From the cell containing the given text, extract its center point as (x, y) coordinate. 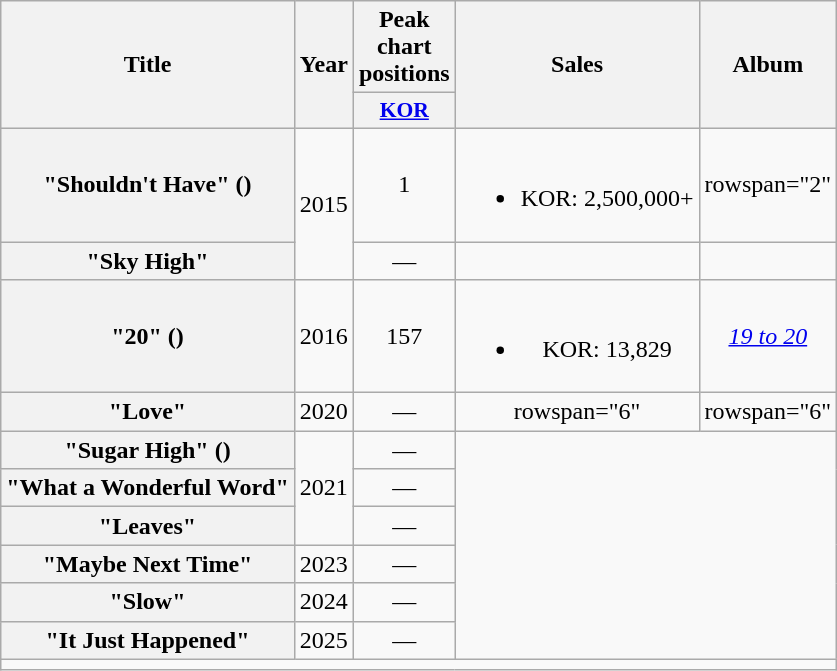
Peak chart positions (404, 47)
rowspan="2" (768, 184)
"20" () (148, 336)
2025 (324, 640)
Title (148, 65)
Sales (577, 65)
2016 (324, 336)
"What a Wonderful Word" (148, 488)
2020 (324, 412)
2024 (324, 602)
"Maybe Next Time" (148, 564)
"Love" (148, 412)
KOR (404, 111)
"Shouldn't Have" () (148, 184)
"Sky High" (148, 261)
"Slow" (148, 602)
157 (404, 336)
"Leaves" (148, 526)
2021 (324, 488)
Album (768, 65)
2015 (324, 204)
"Sugar High" () (148, 450)
1 (404, 184)
"It Just Happened" (148, 640)
Year (324, 65)
2023 (324, 564)
KOR: 13,829 (577, 336)
19 to 20 (768, 336)
KOR: 2,500,000+ (577, 184)
